Pinpoint the cell where the given text exists, returning its [X, Y] midpoint coordinate. 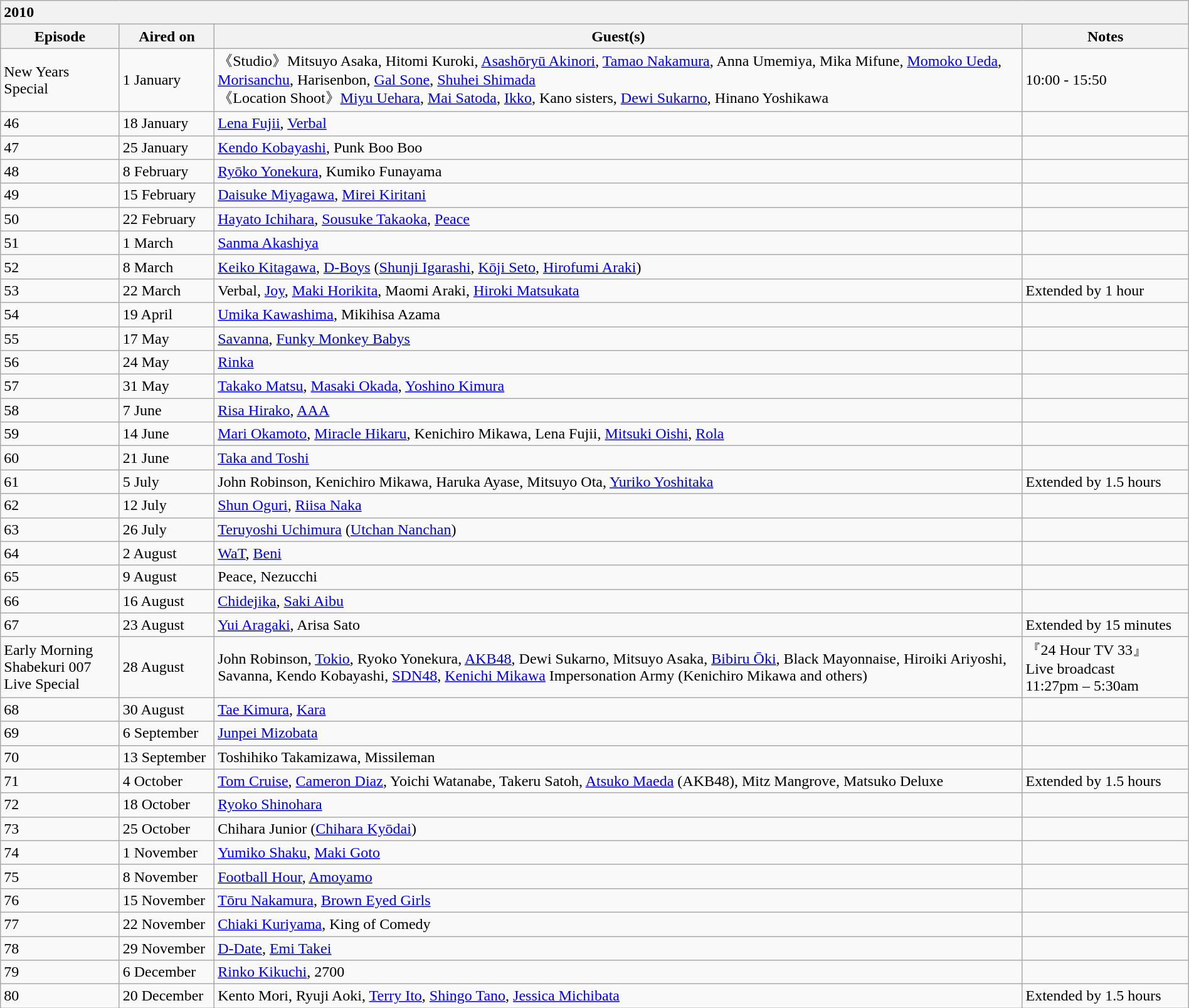
Football Hour, Amoyamo [618, 876]
47 [60, 147]
59 [60, 434]
Extended by 1 hour [1105, 290]
15 November [167, 900]
New Years Special [60, 80]
19 April [167, 314]
4 October [167, 781]
Extended by 15 minutes [1105, 625]
Toshihiko Takamizawa, Missileman [618, 757]
WaT, Beni [618, 553]
30 August [167, 709]
49 [60, 195]
75 [60, 876]
29 November [167, 948]
18 January [167, 124]
9 August [167, 577]
46 [60, 124]
69 [60, 733]
31 May [167, 386]
63 [60, 529]
Notes [1105, 36]
61 [60, 482]
25 January [167, 147]
Early Morning Shabekuri 007 Live Special [60, 667]
22 November [167, 924]
Savanna, Funky Monkey Babys [618, 338]
『24 Hour TV 33』Live broadcast11:27pm – 5:30am [1105, 667]
Yumiko Shaku, Maki Goto [618, 852]
78 [60, 948]
Risa Hirako, AAA [618, 410]
23 August [167, 625]
12 July [167, 506]
Chidejika, Saki Aibu [618, 601]
8 November [167, 876]
Daisuke Miyagawa, Mirei Kiritani [618, 195]
73 [60, 829]
Aired on [167, 36]
Keiko Kitagawa, D-Boys (Shunji Igarashi, Kōji Seto, Hirofumi Araki) [618, 267]
62 [60, 506]
Guest(s) [618, 36]
53 [60, 290]
1 November [167, 852]
Taka and Toshi [618, 458]
8 February [167, 171]
25 October [167, 829]
50 [60, 219]
8 March [167, 267]
15 February [167, 195]
Chiaki Kuriyama, King of Comedy [618, 924]
Shun Oguri, Riisa Naka [618, 506]
65 [60, 577]
20 December [167, 996]
6 December [167, 972]
70 [60, 757]
Rinko Kikuchi, 2700 [618, 972]
57 [60, 386]
2 August [167, 553]
Takako Matsu, Masaki Okada, Yoshino Kimura [618, 386]
74 [60, 852]
Chihara Junior (Chihara Kyōdai) [618, 829]
77 [60, 924]
54 [60, 314]
Ryoko Shinohara [618, 805]
Hayato Ichihara, Sousuke Takaoka, Peace [618, 219]
Yui Aragaki, Arisa Sato [618, 625]
Kento Mori, Ryuji Aoki, Terry Ito, Shingo Tano, Jessica Michibata [618, 996]
Tōru Nakamura, Brown Eyed Girls [618, 900]
Episode [60, 36]
Ryōko Yonekura, Kumiko Funayama [618, 171]
Tae Kimura, Kara [618, 709]
24 May [167, 363]
1 March [167, 243]
67 [60, 625]
56 [60, 363]
14 June [167, 434]
17 May [167, 338]
Umika Kawashima, Mikihisa Azama [618, 314]
22 February [167, 219]
22 March [167, 290]
60 [60, 458]
D-Date, Emi Takei [618, 948]
13 September [167, 757]
Lena Fujii, Verbal [618, 124]
1 January [167, 80]
Kendo Kobayashi, Punk Boo Boo [618, 147]
21 June [167, 458]
80 [60, 996]
16 August [167, 601]
Junpei Mizobata [618, 733]
John Robinson, Kenichiro Mikawa, Haruka Ayase, Mitsuyo Ota, Yuriko Yoshitaka [618, 482]
66 [60, 601]
48 [60, 171]
Mari Okamoto, Miracle Hikaru, Kenichiro Mikawa, Lena Fujii, Mitsuki Oishi, Rola [618, 434]
79 [60, 972]
6 September [167, 733]
2010 [594, 13]
7 June [167, 410]
64 [60, 553]
Teruyoshi Uchimura (Utchan Nanchan) [618, 529]
26 July [167, 529]
68 [60, 709]
Tom Cruise, Cameron Diaz, Yoichi Watanabe, Takeru Satoh, Atsuko Maeda (AKB48), Mitz Mangrove, Matsuko Deluxe [618, 781]
72 [60, 805]
55 [60, 338]
76 [60, 900]
18 October [167, 805]
Verbal, Joy, Maki Horikita, Maomi Araki, Hiroki Matsukata [618, 290]
5 July [167, 482]
28 August [167, 667]
Sanma Akashiya [618, 243]
58 [60, 410]
52 [60, 267]
Rinka [618, 363]
71 [60, 781]
Peace, Nezucchi [618, 577]
51 [60, 243]
10:00 - 15:50 [1105, 80]
